From the cell containing the given text, extract its center point as (X, Y) coordinate. 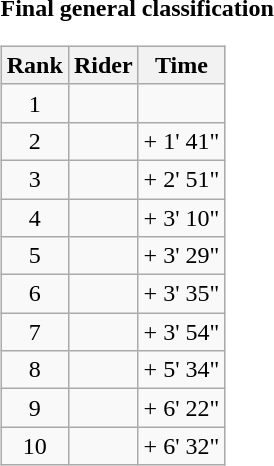
10 (34, 446)
2 (34, 141)
7 (34, 332)
+ 6' 22" (182, 408)
6 (34, 294)
+ 3' 54" (182, 332)
8 (34, 370)
+ 5' 34" (182, 370)
9 (34, 408)
3 (34, 179)
Time (182, 65)
5 (34, 256)
+ 6' 32" (182, 446)
+ 3' 10" (182, 217)
+ 3' 35" (182, 294)
+ 3' 29" (182, 256)
4 (34, 217)
Rider (103, 65)
+ 1' 41" (182, 141)
+ 2' 51" (182, 179)
Rank (34, 65)
1 (34, 103)
